Extract the (X, Y) coordinate from the center of the cell holding the provided text.  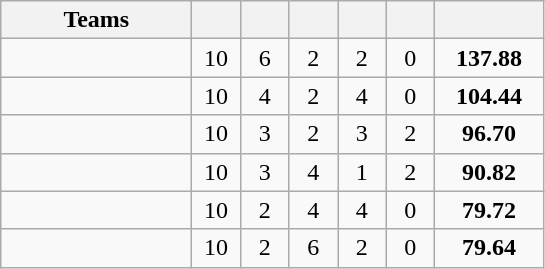
79.64 (490, 248)
1 (362, 172)
96.70 (490, 134)
104.44 (490, 96)
90.82 (490, 172)
Teams (96, 20)
79.72 (490, 210)
137.88 (490, 58)
